Capture the cell that displays the provided text and extract its (x, y) central coordinate. 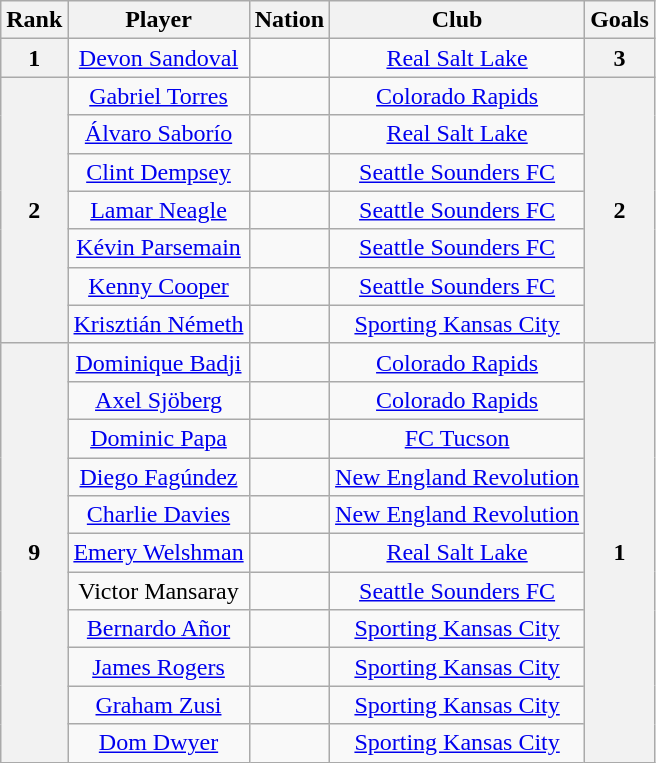
Dominic Papa (158, 438)
Gabriel Torres (158, 96)
Krisztián Németh (158, 324)
Bernardo Añor (158, 629)
Kenny Cooper (158, 286)
Axel Sjöberg (158, 400)
Diego Fagúndez (158, 477)
James Rogers (158, 667)
Dom Dwyer (158, 743)
Emery Welshman (158, 553)
Goals (620, 20)
Victor Mansaray (158, 591)
Lamar Neagle (158, 210)
Player (158, 20)
Nation (289, 20)
Graham Zusi (158, 705)
Kévin Parsemain (158, 248)
Club (458, 20)
FC Tucson (458, 438)
Rank (34, 20)
3 (620, 58)
Dominique Badji (158, 362)
Clint Dempsey (158, 172)
Devon Sandoval (158, 58)
Álvaro Saborío (158, 134)
Charlie Davies (158, 515)
9 (34, 552)
